Pinpoint the cell where the given text exists, returning its (X, Y) midpoint coordinate. 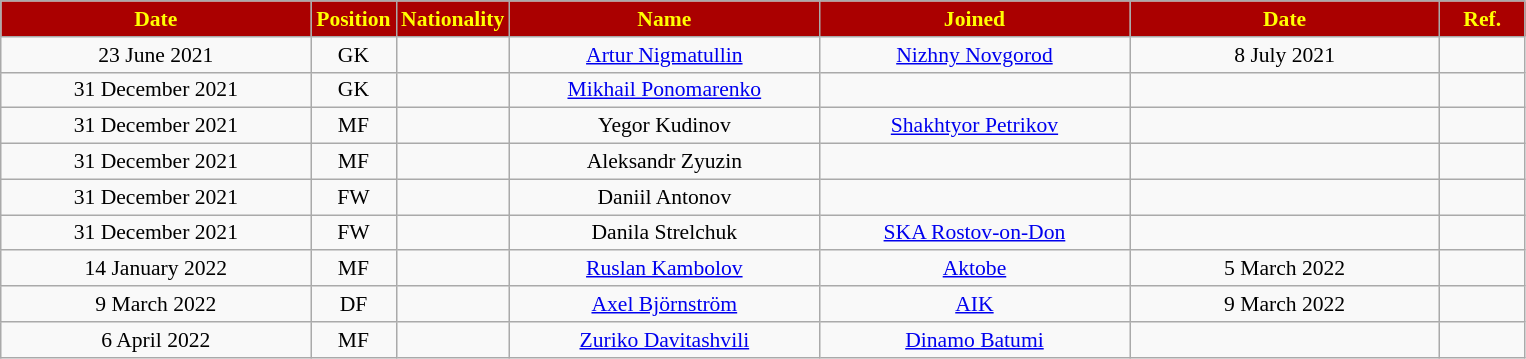
8 July 2021 (1285, 55)
Danila Strelchuk (664, 233)
AIK (974, 304)
Aleksandr Zyuzin (664, 162)
Zuriko Davitashvili (664, 340)
Nationality (452, 19)
Position (354, 19)
Aktobe (974, 269)
23 June 2021 (156, 55)
6 April 2022 (156, 340)
Name (664, 19)
Artur Nigmatullin (664, 55)
Yegor Kudinov (664, 126)
Dinamo Batumi (974, 340)
Daniil Antonov (664, 197)
SKA Rostov-on-Don (974, 233)
Mikhail Ponomarenko (664, 90)
14 January 2022 (156, 269)
Nizhny Novgorod (974, 55)
Ruslan Kambolov (664, 269)
Ref. (1482, 19)
Shakhtyor Petrikov (974, 126)
Axel Björnström (664, 304)
DF (354, 304)
Joined (974, 19)
5 March 2022 (1285, 269)
